Find where the given text appears and provide that cell's center as [X, Y] coordinate. 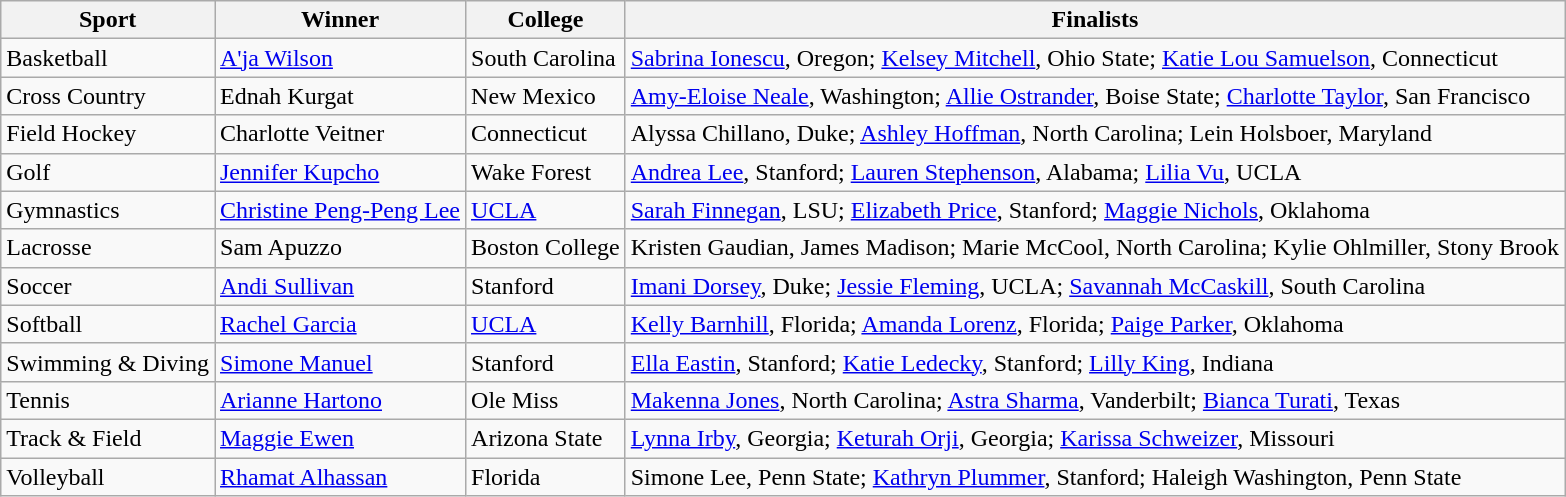
Tennis [108, 400]
Sam Apuzzo [340, 248]
Rhamat Alhassan [340, 477]
Ednah Kurgat [340, 96]
Imani Dorsey, Duke; Jessie Fleming, UCLA; Savannah McCaskill, South Carolina [1094, 286]
Sabrina Ionescu, Oregon; Kelsey Mitchell, Ohio State; Katie Lou Samuelson, Connecticut [1094, 58]
New Mexico [546, 96]
Track & Field [108, 438]
South Carolina [546, 58]
Rachel Garcia [340, 324]
Connecticut [546, 134]
Amy-Eloise Neale, Washington; Allie Ostrander, Boise State; Charlotte Taylor, San Francisco [1094, 96]
A'ja Wilson [340, 58]
Golf [108, 172]
Sarah Finnegan, LSU; Elizabeth Price, Stanford; Maggie Nichols, Oklahoma [1094, 210]
Kristen Gaudian, James Madison; Marie McCool, North Carolina; Kylie Ohlmiller, Stony Brook [1094, 248]
Lacrosse [108, 248]
Makenna Jones, North Carolina; Astra Sharma, Vanderbilt; Bianca Turati, Texas [1094, 400]
Winner [340, 20]
Alyssa Chillano, Duke; Ashley Hoffman, North Carolina; Lein Holsboer, Maryland [1094, 134]
Jennifer Kupcho [340, 172]
Florida [546, 477]
Charlotte Veitner [340, 134]
Lynna Irby, Georgia; Keturah Orji, Georgia; Karissa Schweizer, Missouri [1094, 438]
Cross Country [108, 96]
Finalists [1094, 20]
Arizona State [546, 438]
Simone Lee, Penn State; Kathryn Plummer, Stanford; Haleigh Washington, Penn State [1094, 477]
Christine Peng-Peng Lee [340, 210]
Wake Forest [546, 172]
Gymnastics [108, 210]
Sport [108, 20]
Basketball [108, 58]
Boston College [546, 248]
Simone Manuel [340, 362]
Ole Miss [546, 400]
Swimming & Diving [108, 362]
Maggie Ewen [340, 438]
Softball [108, 324]
Ella Eastin, Stanford; Katie Ledecky, Stanford; Lilly King, Indiana [1094, 362]
Field Hockey [108, 134]
College [546, 20]
Andi Sullivan [340, 286]
Kelly Barnhill, Florida; Amanda Lorenz, Florida; Paige Parker, Oklahoma [1094, 324]
Andrea Lee, Stanford; Lauren Stephenson, Alabama; Lilia Vu, UCLA [1094, 172]
Soccer [108, 286]
Arianne Hartono [340, 400]
Volleyball [108, 477]
